Search for the cell housing the specified text and yield its [x, y] center coordinate. 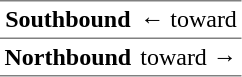
toward → [189, 57]
← toward [189, 20]
Southbound [68, 20]
Northbound [68, 57]
